Locate the cell with the specified text and output its (x, y) center coordinate. 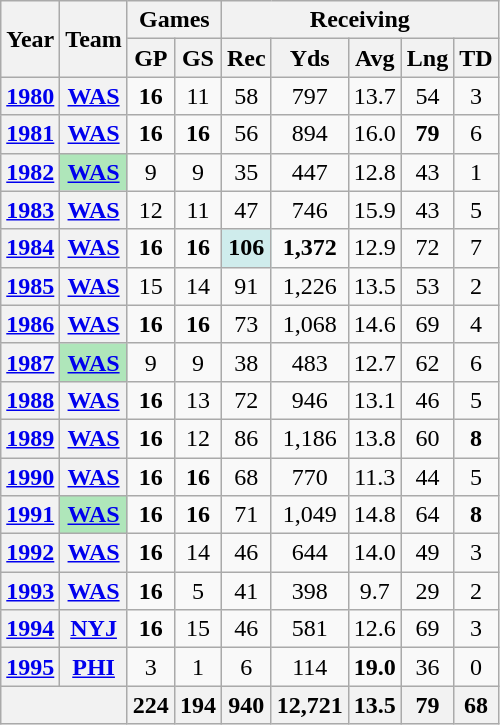
14.6 (374, 324)
53 (427, 286)
11.3 (374, 477)
49 (427, 553)
1,372 (310, 248)
1990 (30, 477)
73 (246, 324)
TD (476, 58)
1992 (30, 553)
1987 (30, 362)
58 (246, 96)
12,721 (310, 705)
Lng (427, 58)
13.7 (374, 96)
1981 (30, 134)
19.0 (374, 667)
Games (174, 20)
483 (310, 362)
GS (198, 58)
Team (94, 39)
1994 (30, 629)
9.7 (374, 591)
770 (310, 477)
Rec (246, 58)
224 (150, 705)
797 (310, 96)
1980 (30, 96)
447 (310, 172)
14.0 (374, 553)
644 (310, 553)
13.8 (374, 438)
Year (30, 39)
4 (476, 324)
NYJ (94, 629)
114 (310, 667)
Receiving (360, 20)
86 (246, 438)
29 (427, 591)
946 (310, 400)
PHI (94, 667)
1988 (30, 400)
7 (476, 248)
35 (246, 172)
1991 (30, 515)
15.9 (374, 210)
41 (246, 591)
1984 (30, 248)
71 (246, 515)
1,226 (310, 286)
1986 (30, 324)
1983 (30, 210)
1982 (30, 172)
1993 (30, 591)
940 (246, 705)
194 (198, 705)
13.1 (374, 400)
746 (310, 210)
1,049 (310, 515)
36 (427, 667)
54 (427, 96)
398 (310, 591)
16.0 (374, 134)
1995 (30, 667)
1,186 (310, 438)
1985 (30, 286)
14.8 (374, 515)
44 (427, 477)
56 (246, 134)
62 (427, 362)
91 (246, 286)
12.6 (374, 629)
1989 (30, 438)
1,068 (310, 324)
0 (476, 667)
47 (246, 210)
12.8 (374, 172)
894 (310, 134)
581 (310, 629)
Avg (374, 58)
60 (427, 438)
Yds (310, 58)
106 (246, 248)
38 (246, 362)
12.7 (374, 362)
GP (150, 58)
13 (198, 400)
64 (427, 515)
12.9 (374, 248)
